Return the [x, y] coordinate for the center point of the cell that contains the specified text.  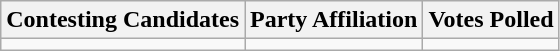
Contesting Candidates [123, 20]
Party Affiliation [334, 20]
Votes Polled [491, 20]
